Scan for the cell matching the given text and deliver its (x, y) coordinate at center. 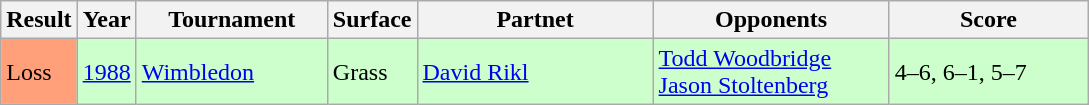
Opponents (771, 20)
Grass (372, 72)
Partnet (535, 20)
Todd Woodbridge Jason Stoltenberg (771, 72)
Tournament (232, 20)
Wimbledon (232, 72)
David Rikl (535, 72)
Year (106, 20)
Result (39, 20)
4–6, 6–1, 5–7 (988, 72)
Loss (39, 72)
1988 (106, 72)
Score (988, 20)
Surface (372, 20)
